Search for the cell housing the specified text and yield its [x, y] center coordinate. 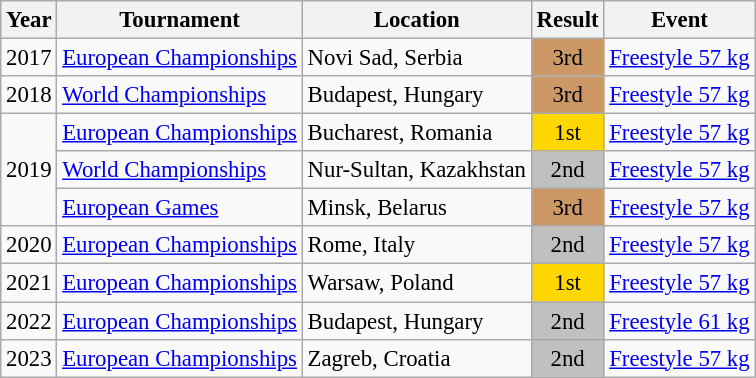
Bucharest, Romania [416, 133]
Event [680, 20]
2021 [29, 283]
Novi Sad, Serbia [416, 58]
Freestyle 61 kg [680, 321]
Zagreb, Croatia [416, 358]
Year [29, 20]
Rome, Italy [416, 245]
2023 [29, 358]
Warsaw, Poland [416, 283]
2019 [29, 170]
Nur-Sultan, Kazakhstan [416, 170]
2020 [29, 245]
2018 [29, 95]
Tournament [180, 20]
2017 [29, 58]
Minsk, Belarus [416, 208]
European Games [180, 208]
Location [416, 20]
2022 [29, 321]
Result [568, 20]
